Extract the [x, y] coordinate from the center of the cell holding the provided text.  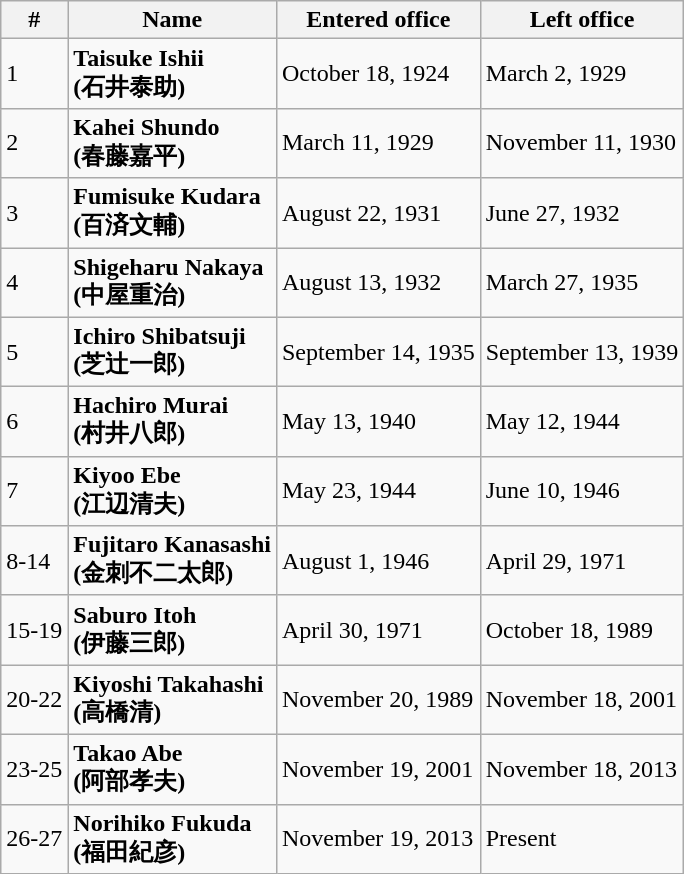
March 2, 1929 [582, 74]
November 19, 2013 [378, 839]
May 13, 1940 [378, 422]
Taisuke Ishii(石井泰助) [172, 74]
1 [34, 74]
Ichiro Shibatsuji(芝辻一郎) [172, 352]
Fumisuke Kudara(百済文輔) [172, 213]
Entered office [378, 20]
November 19, 2001 [378, 769]
Kahei Shundo(春藤嘉平) [172, 143]
April 30, 1971 [378, 630]
Takao Abe(阿部孝夫) [172, 769]
Fujitaro Kanasashi(金刺不二太郎) [172, 561]
Kiyoo Ebe(江辺清夫) [172, 491]
May 12, 1944 [582, 422]
April 29, 1971 [582, 561]
8-14 [34, 561]
23-25 [34, 769]
November 20, 1989 [378, 700]
September 14, 1935 [378, 352]
Shigeharu Nakaya(中屋重治) [172, 283]
March 27, 1935 [582, 283]
October 18, 1924 [378, 74]
20-22 [34, 700]
5 [34, 352]
November 18, 2001 [582, 700]
4 [34, 283]
Present [582, 839]
6 [34, 422]
March 11, 1929 [378, 143]
November 11, 1930 [582, 143]
August 22, 1931 [378, 213]
Saburo Itoh(伊藤三郎) [172, 630]
Hachiro Murai(村井八郎) [172, 422]
Kiyoshi Takahashi(高橋清) [172, 700]
June 27, 1932 [582, 213]
June 10, 1946 [582, 491]
October 18, 1989 [582, 630]
May 23, 1944 [378, 491]
November 18, 2013 [582, 769]
15-19 [34, 630]
26-27 [34, 839]
August 13, 1932 [378, 283]
Norihiko Fukuda(福田紀彦) [172, 839]
2 [34, 143]
# [34, 20]
3 [34, 213]
Left office [582, 20]
Name [172, 20]
7 [34, 491]
August 1, 1946 [378, 561]
September 13, 1939 [582, 352]
